Detect which cell encompasses the target text, then output its (X, Y) center coordinate. 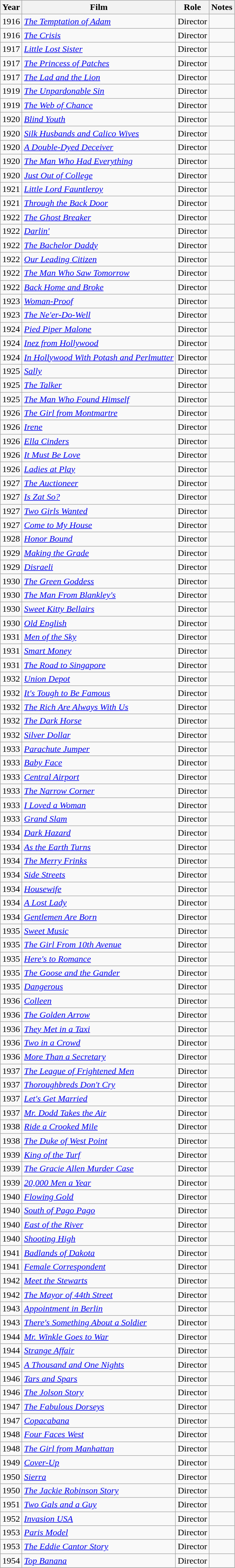
The Road to Singapore (99, 665)
Badlands of Dakota (99, 1253)
Meet the Stewarts (99, 1281)
I Loved a Woman (99, 805)
Shooting High (99, 1239)
The Crisis (99, 35)
Copacabana (99, 1421)
The Auctioneer (99, 483)
South of Pago Pago (99, 1211)
The League of Frightened Men (99, 1071)
Invasion USA (99, 1519)
The Girl from Montmartre (99, 413)
Two in a Crowd (99, 1043)
Top Banana (99, 1561)
Cover-Up (99, 1462)
Tars and Spars (99, 1379)
East of the River (99, 1225)
There's Something About a Soldier (99, 1323)
Little Lost Sister (99, 49)
Woman-Proof (99, 301)
Year (11, 7)
Sweet Music (99, 931)
Sweet Kitty Bellairs (99, 609)
Men of the Sky (99, 637)
1952 (11, 1519)
It's Tough to Be Famous (99, 693)
Grand Slam (99, 819)
Film (99, 7)
A Lost Lady (99, 903)
Union Depot (99, 679)
Two Girls Wanted (99, 511)
Through the Back Door (99, 203)
The Ne'er-Do-Well (99, 315)
Female Correspondent (99, 1267)
Mr. Winkle Goes to War (99, 1337)
Ella Cinders (99, 441)
1949 (11, 1462)
Little Lord Fauntleroy (99, 189)
1954 (11, 1561)
The Man Who Saw Tomorrow (99, 273)
Ride a Crooked Mile (99, 1127)
The Man From Blankley's (99, 595)
Honor Bound (99, 539)
Parachute Jumper (99, 749)
Pied Piper Malone (99, 329)
King of the Turf (99, 1155)
The Mayor of 44th Street (99, 1294)
Our Leading Citizen (99, 259)
Mr. Dodd Takes the Air (99, 1113)
The Unpardonable Sin (99, 91)
Ladies at Play (99, 469)
The Man Who Found Himself (99, 399)
Two Gals and a Guy (99, 1504)
The Ghost Breaker (99, 217)
20,000 Men a Year (99, 1183)
The Girl From 10th Avenue (99, 945)
Colleen (99, 1001)
The Talker (99, 385)
Is Zat So? (99, 497)
As the Earth Turns (99, 847)
Sierra (99, 1476)
Flowing Gold (99, 1197)
The Merry Frinks (99, 861)
Side Streets (99, 875)
It Must Be Love (99, 455)
The Gracie Allen Murder Case (99, 1169)
Baby Face (99, 763)
Making the Grade (99, 553)
Sally (99, 371)
The Bachelor Daddy (99, 245)
1945 (11, 1365)
A Double-Dyed Deceiver (99, 147)
The Jackie Robinson Story (99, 1490)
Smart Money (99, 651)
Here's to Romance (99, 959)
The Princess of Patches (99, 63)
Irene (99, 427)
More Than a Secretary (99, 1057)
Dangerous (99, 987)
The Girl from Manhattan (99, 1449)
Thoroughbreds Don't Cry (99, 1085)
The Lad and the Lion (99, 77)
The Jolson Story (99, 1393)
The Rich Are Always With Us (99, 707)
Notes (222, 7)
The Golden Arrow (99, 1015)
1951 (11, 1504)
Let's Get Married (99, 1099)
Old English (99, 623)
Blind Youth (99, 119)
Silver Dollar (99, 735)
Central Airport (99, 777)
The Man Who Had Everything (99, 161)
Housewife (99, 889)
Silk Husbands and Calico Wives (99, 133)
They Met in a Taxi (99, 1029)
The Web of Chance (99, 105)
The Duke of West Point (99, 1141)
Dark Hazard (99, 833)
The Temptation of Adam (99, 21)
Strange Affair (99, 1351)
Paris Model (99, 1533)
Just Out of College (99, 175)
The Dark Horse (99, 721)
The Goose and the Gander (99, 973)
Four Faces West (99, 1435)
A Thousand and One Nights (99, 1365)
Appointment in Berlin (99, 1309)
The Eddie Cantor Story (99, 1547)
Darlin' (99, 231)
Inez from Hollywood (99, 343)
Gentlemen Are Born (99, 917)
Back Home and Broke (99, 287)
Come to My House (99, 525)
The Green Goddess (99, 581)
In Hollywood With Potash and Perlmutter (99, 357)
The Fabulous Dorseys (99, 1407)
The Narrow Corner (99, 791)
Role (192, 7)
1928 (11, 539)
Disraeli (99, 567)
